Pinpoint the cell where the given text exists, returning its [X, Y] midpoint coordinate. 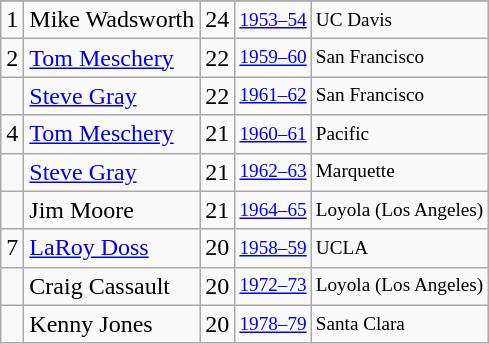
2 [12, 58]
1959–60 [273, 58]
Kenny Jones [112, 324]
UC Davis [400, 20]
1972–73 [273, 286]
1978–79 [273, 324]
LaRoy Doss [112, 248]
Marquette [400, 172]
1953–54 [273, 20]
1961–62 [273, 96]
Mike Wadsworth [112, 20]
1 [12, 20]
1958–59 [273, 248]
7 [12, 248]
1960–61 [273, 134]
Jim Moore [112, 210]
Craig Cassault [112, 286]
Santa Clara [400, 324]
Pacific [400, 134]
24 [218, 20]
1964–65 [273, 210]
1962–63 [273, 172]
UCLA [400, 248]
4 [12, 134]
